Extract the (x, y) coordinate from the center of the cell holding the provided text.  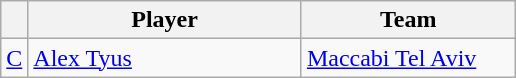
Maccabi Tel Aviv (408, 58)
Player (165, 20)
Alex Tyus (165, 58)
Team (408, 20)
C (14, 58)
